Extract the [X, Y] coordinate from the center of the cell holding the provided text.  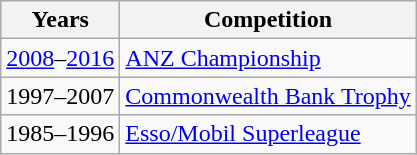
Esso/Mobil Superleague [268, 134]
2008–2016 [60, 58]
Years [60, 20]
1985–1996 [60, 134]
Commonwealth Bank Trophy [268, 96]
Competition [268, 20]
1997–2007 [60, 96]
ANZ Championship [268, 58]
